From the cell containing the given text, extract its center point as (x, y) coordinate. 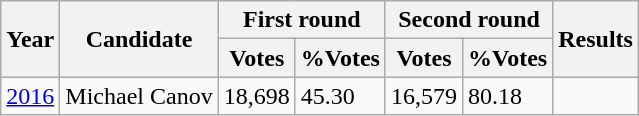
First round (302, 20)
Michael Canov (139, 96)
45.30 (340, 96)
16,579 (424, 96)
Second round (468, 20)
Year (30, 39)
Candidate (139, 39)
18,698 (256, 96)
80.18 (507, 96)
2016 (30, 96)
Results (596, 39)
